Scan for the cell matching the given text and deliver its (x, y) coordinate at center. 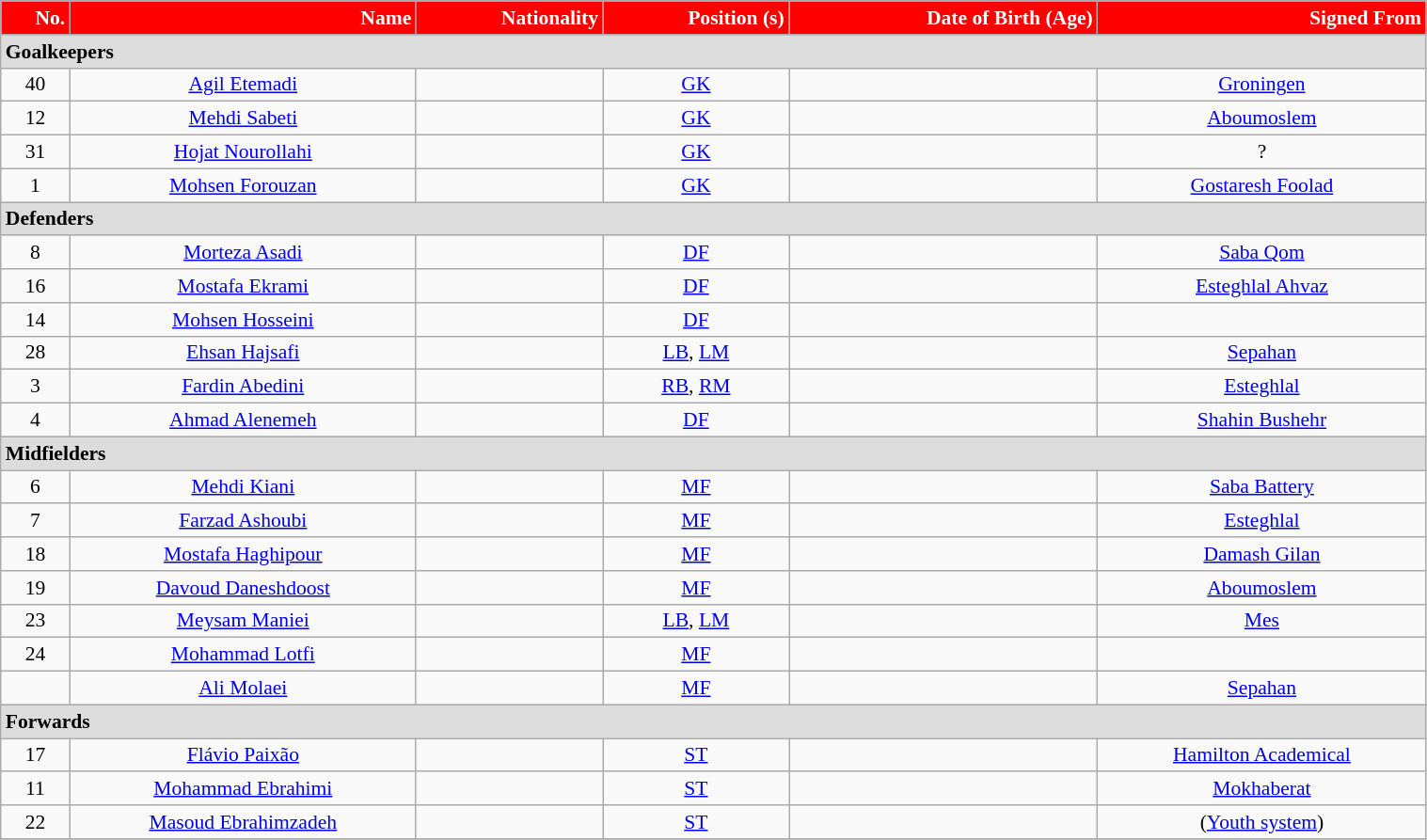
Hamilton Academical (1262, 755)
1 (36, 185)
Ehsan Hajsafi (243, 353)
14 (36, 320)
Saba Battery (1262, 487)
40 (36, 85)
17 (36, 755)
No. (36, 18)
Davoud Daneshdoost (243, 588)
Damash Gilan (1262, 554)
Masoud Ebrahimzadeh (243, 822)
Forwards (713, 721)
Flávio Paixão (243, 755)
23 (36, 621)
Groningen (1262, 85)
Mokhaberat (1262, 789)
Shahin Bushehr (1262, 420)
Mohsen Hosseini (243, 320)
16 (36, 286)
Meysam Maniei (243, 621)
18 (36, 554)
Mehdi Sabeti (243, 119)
Esteghlal Ahvaz (1262, 286)
Midfielders (713, 453)
Fardin Abedini (243, 387)
Mehdi Kiani (243, 487)
3 (36, 387)
Goalkeepers (713, 52)
12 (36, 119)
Nationality (510, 18)
RB, RM (696, 387)
7 (36, 521)
Mostafa Ekrami (243, 286)
Mohsen Forouzan (243, 185)
Farzad Ashoubi (243, 521)
22 (36, 822)
31 (36, 152)
28 (36, 353)
11 (36, 789)
Hojat Nourollahi (243, 152)
4 (36, 420)
24 (36, 655)
(Youth system) (1262, 822)
Mohammad Lotfi (243, 655)
? (1262, 152)
Saba Qom (1262, 253)
Date of Birth (Age) (943, 18)
Defenders (713, 219)
Morteza Asadi (243, 253)
Mes (1262, 621)
Name (243, 18)
19 (36, 588)
6 (36, 487)
Ahmad Alenemeh (243, 420)
Ali Molaei (243, 689)
Gostaresh Foolad (1262, 185)
Agil Etemadi (243, 85)
Mohammad Ebrahimi (243, 789)
8 (36, 253)
Position (s) (696, 18)
Signed From (1262, 18)
Mostafa Haghipour (243, 554)
